Output the (X, Y) coordinate of the center of the cell containing the given text.  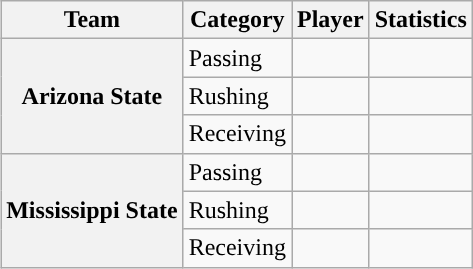
Mississippi State (92, 210)
Player (331, 20)
Statistics (420, 20)
Team (92, 20)
Arizona State (92, 96)
Category (237, 20)
